Search for the cell housing the specified text and yield its (X, Y) center coordinate. 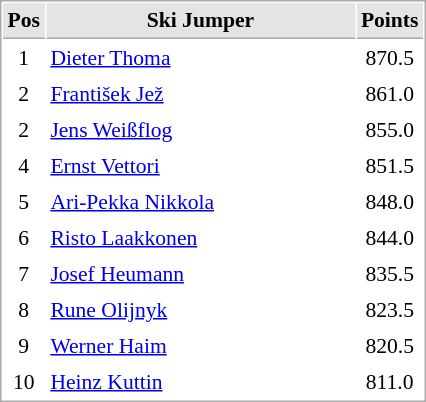
Jens Weißflog (200, 129)
851.5 (390, 165)
4 (24, 165)
820.5 (390, 345)
Werner Haim (200, 345)
1 (24, 57)
8 (24, 309)
Points (390, 21)
823.5 (390, 309)
Pos (24, 21)
6 (24, 237)
Dieter Thoma (200, 57)
9 (24, 345)
Ernst Vettori (200, 165)
811.0 (390, 381)
10 (24, 381)
Heinz Kuttin (200, 381)
848.0 (390, 201)
844.0 (390, 237)
870.5 (390, 57)
835.5 (390, 273)
5 (24, 201)
Josef Heumann (200, 273)
Rune Olijnyk (200, 309)
Ski Jumper (200, 21)
Ari-Pekka Nikkola (200, 201)
861.0 (390, 93)
7 (24, 273)
Risto Laakkonen (200, 237)
855.0 (390, 129)
František Jež (200, 93)
